Scan for the cell matching the given text and deliver its [x, y] coordinate at center. 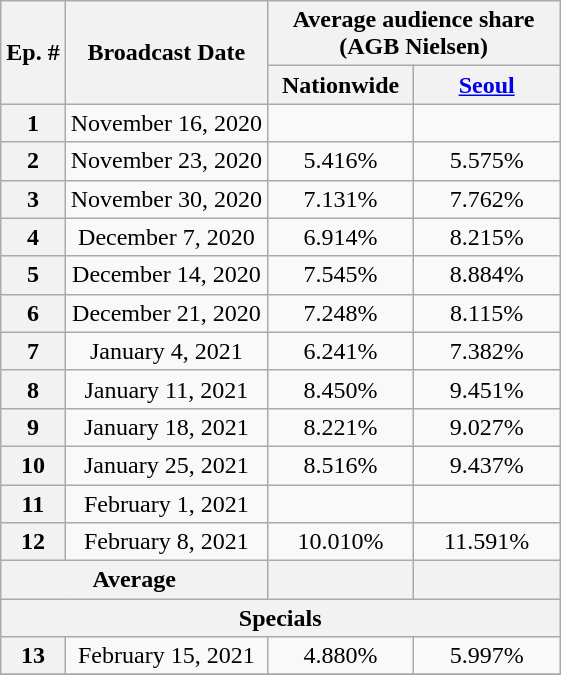
January 11, 2021 [166, 389]
8.215% [487, 237]
9 [33, 427]
Ep. # [33, 52]
November 30, 2020 [166, 199]
November 16, 2020 [166, 123]
4 [33, 237]
Broadcast Date [166, 52]
6 [33, 313]
8.884% [487, 275]
January 25, 2021 [166, 465]
12 [33, 542]
5.997% [487, 656]
6.241% [341, 351]
2 [33, 161]
7.248% [341, 313]
December 7, 2020 [166, 237]
Nationwide [341, 85]
5 [33, 275]
8.516% [341, 465]
Seoul [487, 85]
10 [33, 465]
7.545% [341, 275]
February 8, 2021 [166, 542]
December 21, 2020 [166, 313]
7.131% [341, 199]
January 4, 2021 [166, 351]
7 [33, 351]
Average audience share(AGB Nielsen) [414, 34]
9.437% [487, 465]
November 23, 2020 [166, 161]
8.115% [487, 313]
7.382% [487, 351]
3 [33, 199]
4.880% [341, 656]
December 14, 2020 [166, 275]
8 [33, 389]
10.010% [341, 542]
January 18, 2021 [166, 427]
8.221% [341, 427]
8.450% [341, 389]
Specials [280, 618]
February 15, 2021 [166, 656]
11.591% [487, 542]
5.575% [487, 161]
Average [134, 580]
13 [33, 656]
9.451% [487, 389]
5.416% [341, 161]
1 [33, 123]
9.027% [487, 427]
7.762% [487, 199]
6.914% [341, 237]
11 [33, 503]
February 1, 2021 [166, 503]
